Output the [X, Y] coordinate of the center of the cell containing the given text.  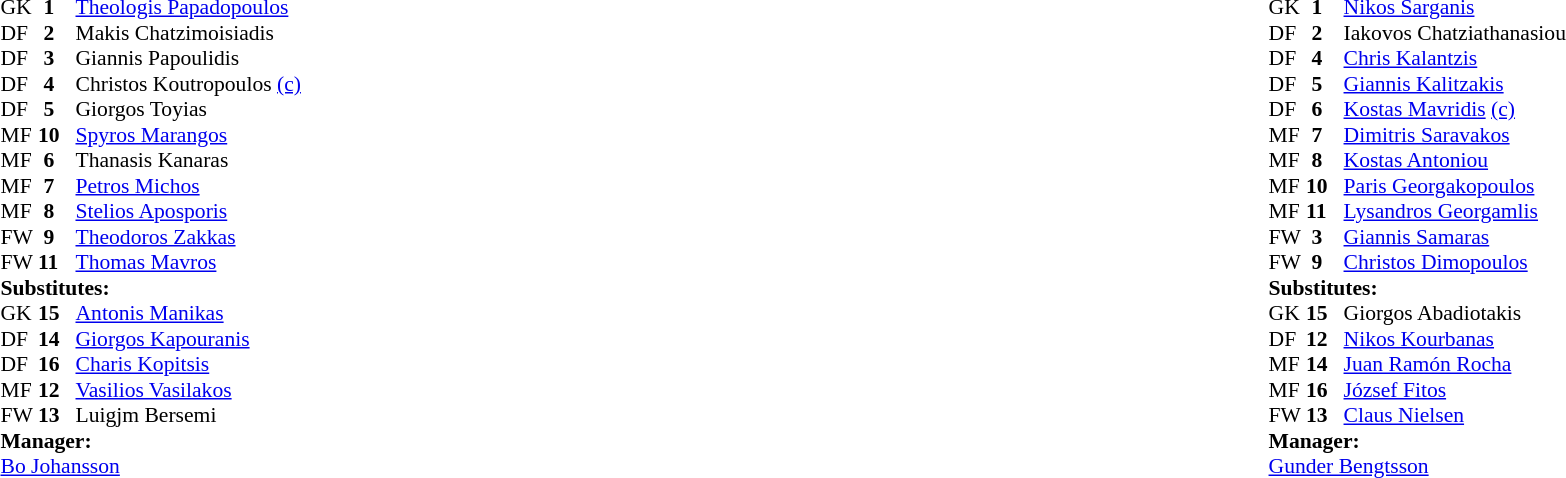
Claus Nielsen [1455, 415]
Luigjm Bersemi [188, 415]
József Fitos [1455, 390]
Makis Chatzimoisiadis [188, 33]
Dimitris Saravakos [1455, 135]
Giorgos Abadiotakis [1455, 313]
Christos Dimopoulos [1455, 263]
Petros Michos [188, 186]
Stelios Aposporis [188, 211]
Thomas Mavros [188, 263]
Charis Kopitsis [188, 365]
Juan Ramón Rocha [1455, 365]
Giannis Kalitzakis [1455, 84]
Iakovos Chatziathanasiou [1455, 33]
Nikos Kourbanas [1455, 339]
Paris Georgakopoulos [1455, 186]
Giorgos Toyias [188, 109]
Lysandros Georgamlis [1455, 211]
Giannis Papoulidis [188, 59]
Kostas Antoniou [1455, 161]
Vasilios Vasilakos [188, 390]
Thanasis Kanaras [188, 161]
Giannis Samaras [1455, 237]
Giorgos Kapouranis [188, 339]
Spyros Marangos [188, 135]
Christos Koutropoulos (c) [188, 84]
Theodoros Zakkas [188, 237]
Chris Kalantzis [1455, 59]
Antonis Manikas [188, 313]
Kostas Mavridis (c) [1455, 109]
